Scan for the cell matching the given text and deliver its (x, y) coordinate at center. 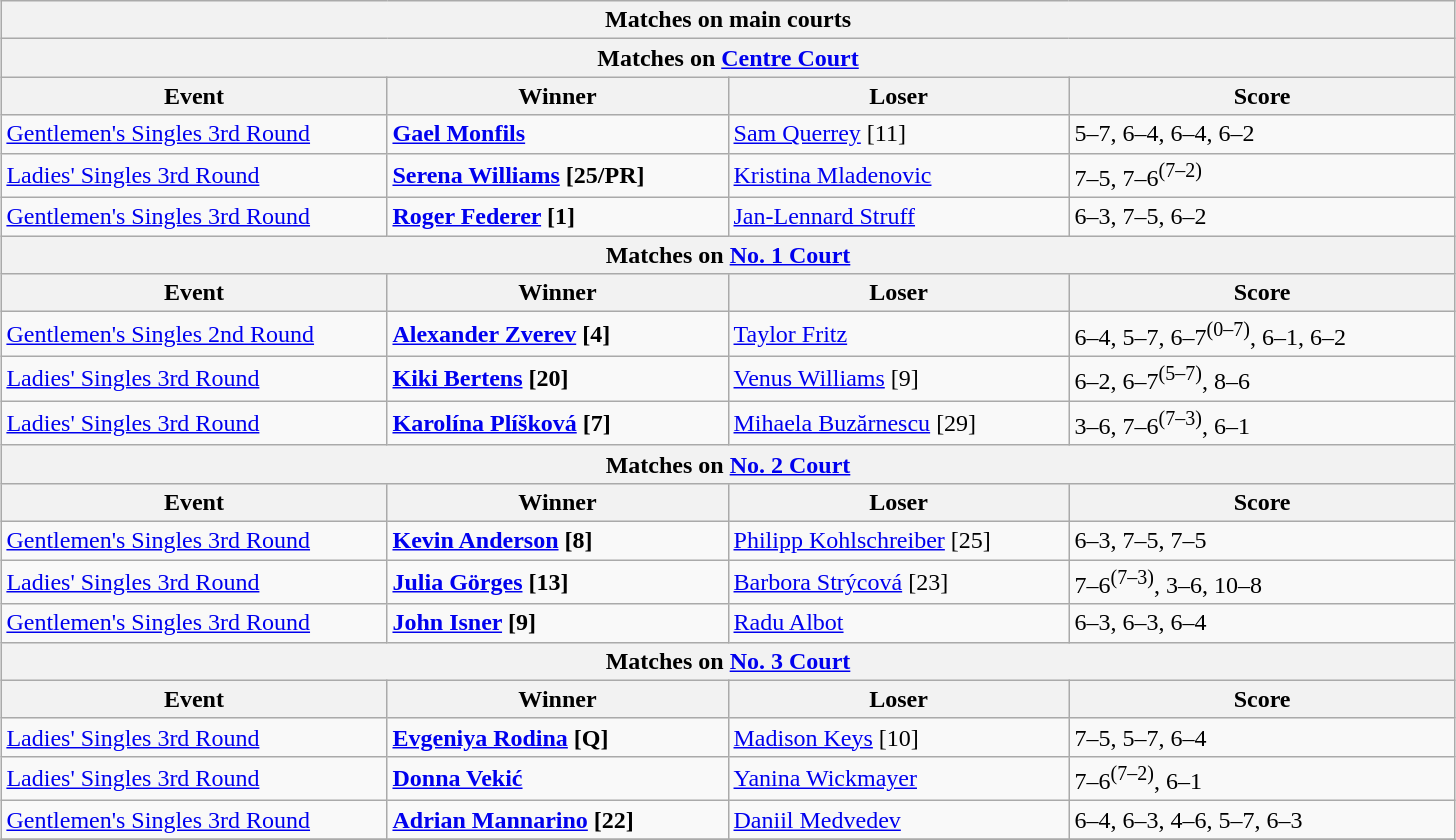
Venus Williams [9] (898, 378)
Kevin Anderson [8] (558, 541)
Karolína Plíšková [7] (558, 424)
Adrian Mannarino [22] (558, 820)
Jan-Lennard Struff (898, 217)
6–4, 6–3, 4–6, 5–7, 6–3 (1262, 820)
Daniil Medvedev (898, 820)
6–3, 6–3, 6–4 (1262, 623)
Yanina Wickmayer (898, 778)
6–4, 5–7, 6–7(0–7), 6–1, 6–2 (1262, 334)
Radu Albot (898, 623)
6–2, 6–7(5–7), 8–6 (1262, 378)
Julia Görges [13] (558, 582)
Evgeniya Rodina [Q] (558, 737)
John Isner [9] (558, 623)
Barbora Strýcová [23] (898, 582)
5–7, 6–4, 6–4, 6–2 (1262, 134)
Sam Querrey [11] (898, 134)
Kristina Mladenovic (898, 176)
Gael Monfils (558, 134)
Serena Williams [25/PR] (558, 176)
7–6(7–3), 3–6, 10–8 (1262, 582)
Kiki Bertens [20] (558, 378)
Matches on main courts (728, 20)
Taylor Fritz (898, 334)
Matches on No. 1 Court (728, 255)
Matches on Centre Court (728, 58)
7–5, 7–6(7–2) (1262, 176)
Philipp Kohlschreiber [25] (898, 541)
Gentlemen's Singles 2nd Round (194, 334)
6–3, 7–5, 7–5 (1262, 541)
7–5, 5–7, 6–4 (1262, 737)
7–6(7–2), 6–1 (1262, 778)
3–6, 7–6(7–3), 6–1 (1262, 424)
Alexander Zverev [4] (558, 334)
Donna Vekić (558, 778)
Matches on No. 3 Court (728, 661)
Matches on No. 2 Court (728, 464)
Madison Keys [10] (898, 737)
6–3, 7–5, 6–2 (1262, 217)
Mihaela Buzărnescu [29] (898, 424)
Roger Federer [1] (558, 217)
